Capture the cell that displays the provided text and extract its [X, Y] central coordinate. 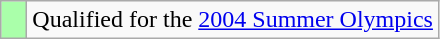
Qualified for the 2004 Summer Olympics [233, 20]
